Determine the [X, Y] coordinate at the center of the cell enclosing the given text.  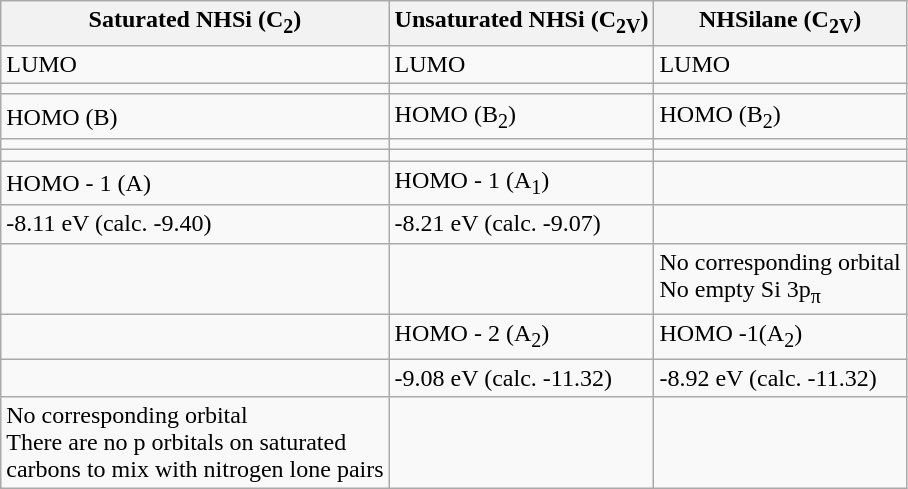
HOMO -1(A2) [780, 336]
NHSilane (C2V) [780, 23]
-8.11 eV (calc. -9.40) [195, 224]
HOMO - 1 (A1) [522, 183]
Unsaturated NHSi (C2V) [522, 23]
-9.08 eV (calc. -11.32) [522, 378]
HOMO (B) [195, 116]
No corresponding orbitalThere are no p orbitals on saturatedcarbons to mix with nitrogen lone pairs [195, 443]
HOMO - 2 (A2) [522, 336]
-8.92 eV (calc. -11.32) [780, 378]
HOMO - 1 (A) [195, 183]
No corresponding orbitalNo empty Si 3pπ [780, 278]
-8.21 eV (calc. -9.07) [522, 224]
Saturated NHSi (C2) [195, 23]
